Identify which cell holds the provided text, then report its (X, Y) central coordinate. 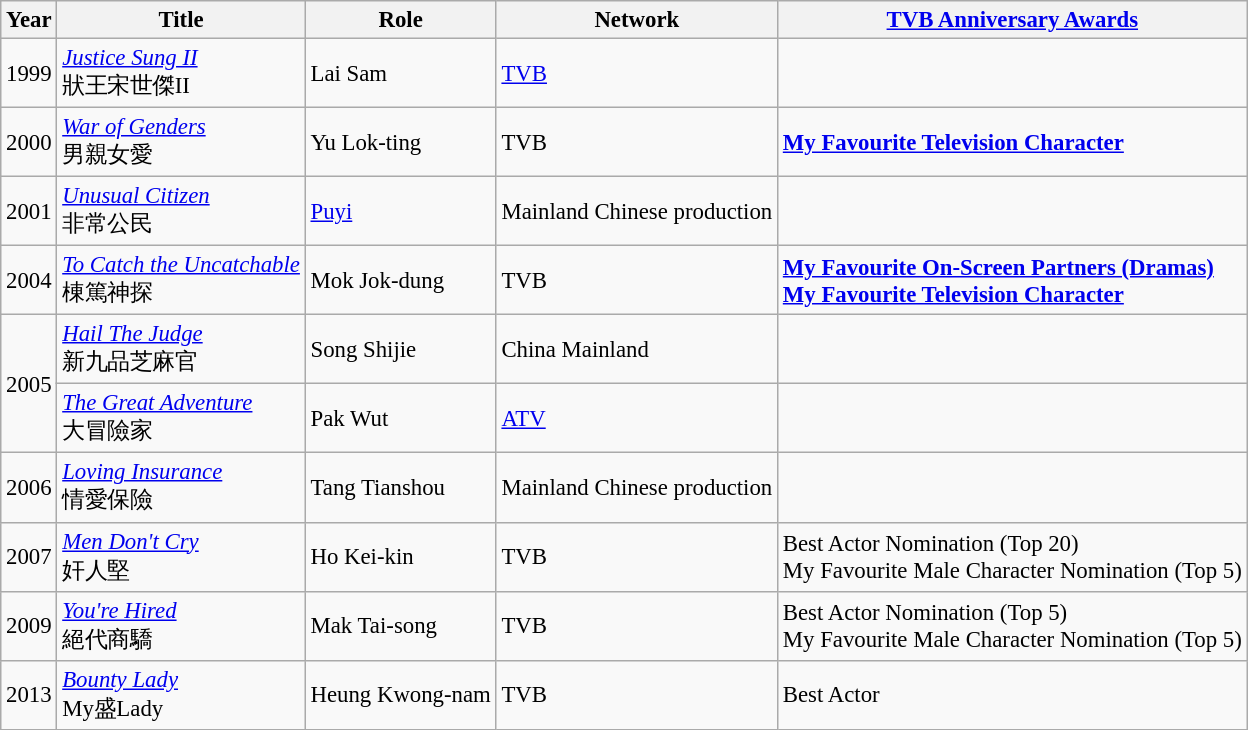
2013 (29, 694)
To Catch the Uncatchable棟篤神探 (181, 280)
China Mainland (636, 350)
Mak Tai-song (400, 626)
Mok Jok-dung (400, 280)
Ho Kei-kin (400, 556)
You're Hired絕代商驕 (181, 626)
Bounty LadyMy盛Lady (181, 694)
2007 (29, 556)
Justice Sung II狀王宋世傑II (181, 74)
Lai Sam (400, 74)
Network (636, 20)
Role (400, 20)
My Favourite On-Screen Partners (Dramas) My Favourite Television Character (1013, 280)
Hail The Judge新九品芝麻官 (181, 350)
Best Actor Nomination (Top 5)My Favourite Male Character Nomination (Top 5) (1013, 626)
War of Genders男親女愛 (181, 142)
Men Don't Cry奸人堅 (181, 556)
ATV (636, 418)
2000 (29, 142)
Loving Insurance情愛保險 (181, 488)
Pak Wut (400, 418)
Unusual Citizen非常公民 (181, 212)
TVB Anniversary Awards (1013, 20)
2001 (29, 212)
2005 (29, 384)
Puyi (400, 212)
Song Shijie (400, 350)
The Great Adventure大冒險家 (181, 418)
My Favourite Television Character (1013, 142)
Best Actor (1013, 694)
Heung Kwong-nam (400, 694)
2004 (29, 280)
2009 (29, 626)
Title (181, 20)
Year (29, 20)
Best Actor Nomination (Top 20)My Favourite Male Character Nomination (Top 5) (1013, 556)
Tang Tianshou (400, 488)
Yu Lok-ting (400, 142)
1999 (29, 74)
2006 (29, 488)
